Determine the (X, Y) coordinate at the center of the cell enclosing the given text.  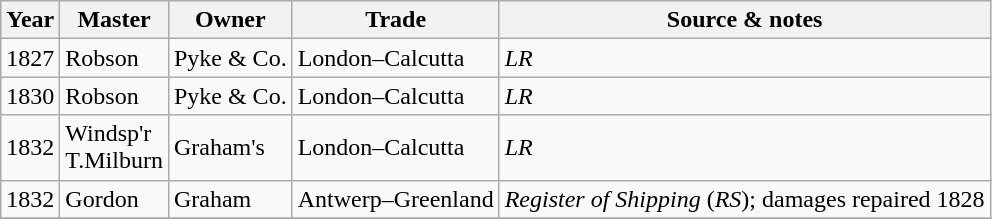
Trade (396, 20)
1830 (30, 96)
1827 (30, 58)
Gordon (114, 199)
Owner (230, 20)
Windsp'rT.Milburn (114, 148)
Source & notes (744, 20)
Antwerp–Greenland (396, 199)
Graham (230, 199)
Graham's (230, 148)
Register of Shipping (RS); damages repaired 1828 (744, 199)
Year (30, 20)
Master (114, 20)
